Output the [x, y] coordinate of the center of the cell containing the given text.  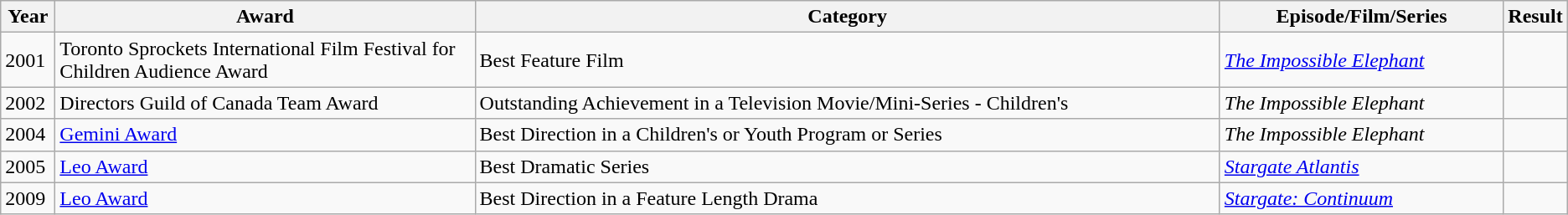
Gemini Award [265, 135]
2009 [28, 198]
Episode/Film/Series [1361, 17]
Best Direction in a Feature Length Drama [848, 198]
Toronto Sprockets International Film Festival for Children Audience Award [265, 60]
2004 [28, 135]
Directors Guild of Canada Team Award [265, 103]
Best Feature Film [848, 60]
Stargate Atlantis [1361, 166]
Best Direction in a Children's or Youth Program or Series [848, 135]
Award [265, 17]
Stargate: Continuum [1361, 198]
Result [1535, 17]
2001 [28, 60]
Best Dramatic Series [848, 166]
Outstanding Achievement in a Television Movie/Mini-Series - Children's [848, 103]
2005 [28, 166]
2002 [28, 103]
Year [28, 17]
Category [848, 17]
